Search for the cell housing the specified text and yield its (x, y) center coordinate. 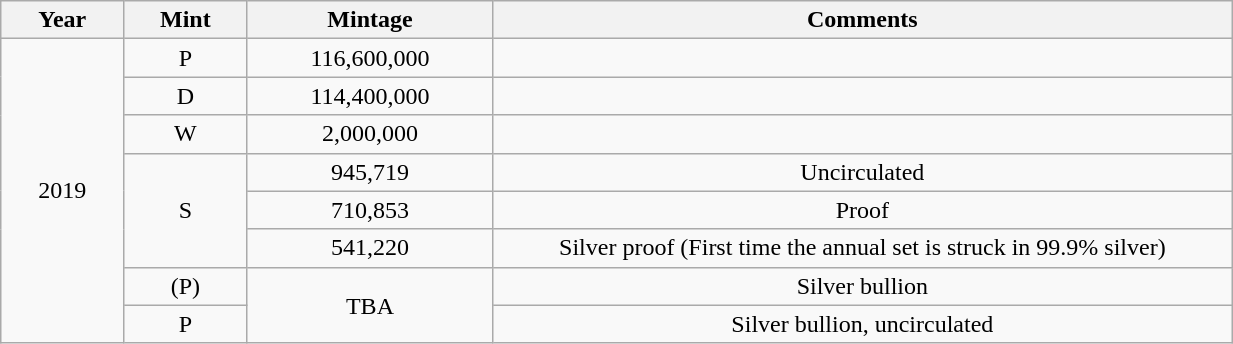
D (186, 96)
Year (62, 20)
2019 (62, 191)
Mint (186, 20)
Proof (862, 210)
Uncirculated (862, 172)
Silver bullion, uncirculated (862, 324)
Silver bullion (862, 286)
945,719 (370, 172)
(P) (186, 286)
541,220 (370, 248)
Mintage (370, 20)
S (186, 210)
116,600,000 (370, 58)
114,400,000 (370, 96)
W (186, 134)
Comments (862, 20)
2,000,000 (370, 134)
710,853 (370, 210)
TBA (370, 305)
Silver proof (First time the annual set is struck in 99.9% silver) (862, 248)
